Find where the given text appears and provide that cell's center as (x, y) coordinate. 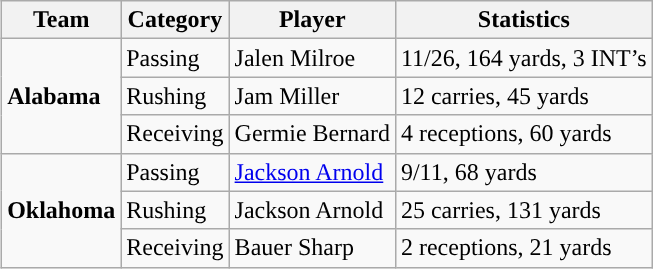
9/11, 68 yards (524, 172)
Team (62, 20)
12 carries, 45 yards (524, 96)
25 carries, 131 yards (524, 210)
11/26, 164 yards, 3 INT’s (524, 58)
4 receptions, 60 yards (524, 134)
Statistics (524, 20)
Alabama (62, 96)
Jam Miller (312, 96)
Germie Bernard (312, 134)
Bauer Sharp (312, 248)
2 receptions, 21 yards (524, 248)
Jalen Milroe (312, 58)
Oklahoma (62, 210)
Category (175, 20)
Player (312, 20)
